Determine the [x, y] coordinate at the center of the cell enclosing the given text.  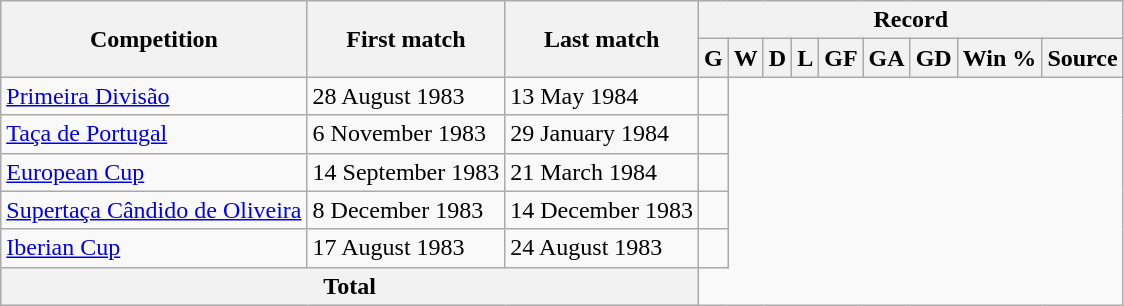
First match [406, 39]
Record [910, 20]
Win % [1000, 58]
G [713, 58]
Total [350, 286]
Taça de Portugal [154, 134]
28 August 1983 [406, 96]
GD [934, 58]
6 November 1983 [406, 134]
Last match [602, 39]
13 May 1984 [602, 96]
29 January 1984 [602, 134]
17 August 1983 [406, 248]
GA [886, 58]
GF [841, 58]
D [777, 58]
Competition [154, 39]
21 March 1984 [602, 172]
W [746, 58]
L [806, 58]
24 August 1983 [602, 248]
14 September 1983 [406, 172]
Iberian Cup [154, 248]
Supertaça Cândido de Oliveira [154, 210]
Source [1082, 58]
14 December 1983 [602, 210]
European Cup [154, 172]
8 December 1983 [406, 210]
Primeira Divisão [154, 96]
